Find where the given text appears and provide that cell's center as (X, Y) coordinate. 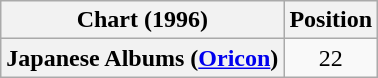
Chart (1996) (142, 20)
22 (331, 58)
Japanese Albums (Oricon) (142, 58)
Position (331, 20)
